Return [x, y] of the center of cell containing provided text 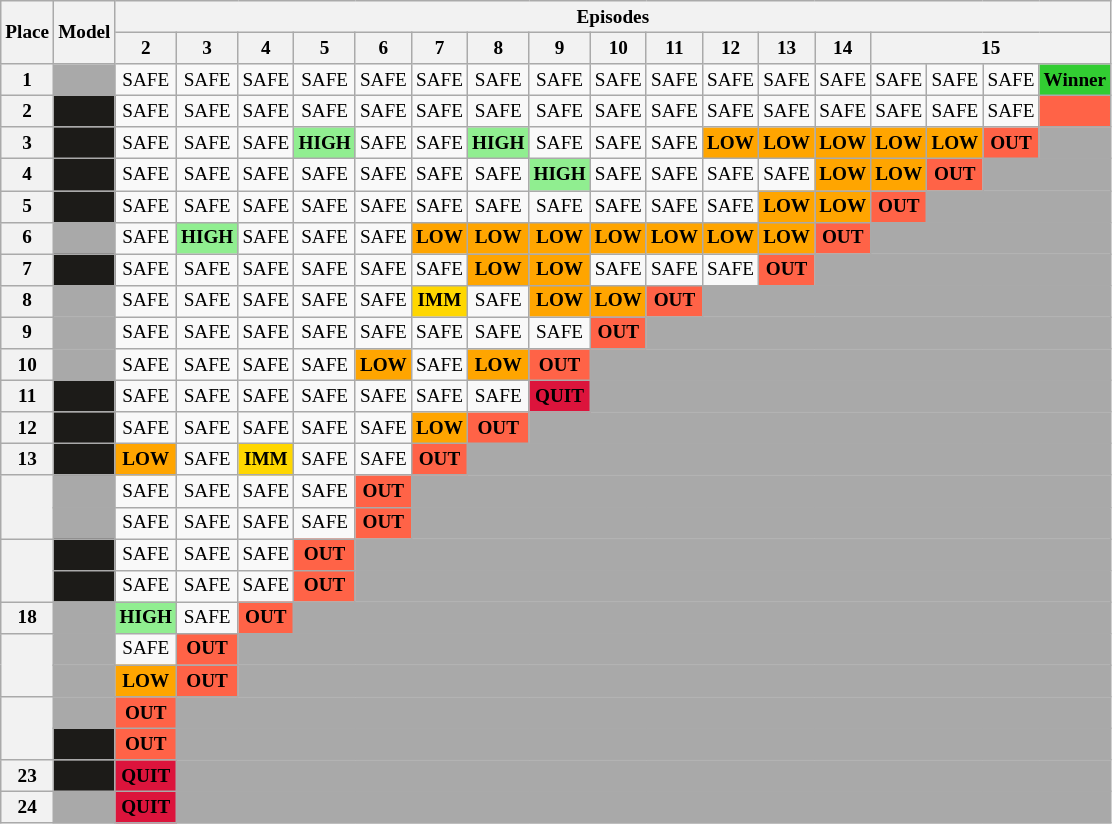
15 [991, 48]
Model [84, 32]
Place [28, 32]
1 [28, 80]
Episodes [613, 17]
24 [28, 808]
14 [843, 48]
Winner [1075, 80]
18 [28, 618]
23 [28, 776]
